Determine the [X, Y] coordinate at the center of the cell enclosing the given text.  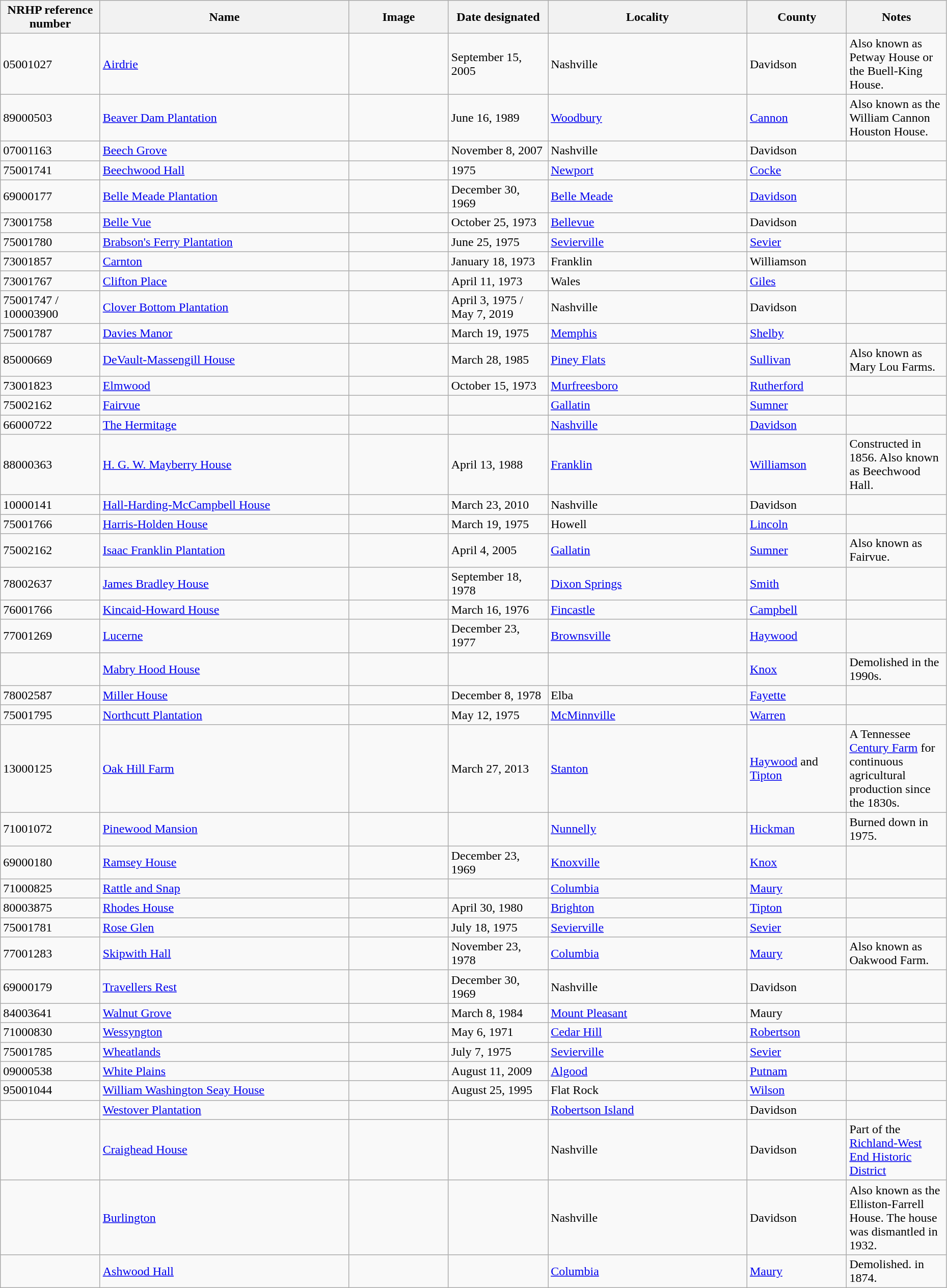
Memphis [648, 333]
69000180 [50, 862]
85000669 [50, 360]
December 23, 1969 [498, 862]
Smith [797, 584]
DeVault-Massengill House [224, 360]
March 16, 1976 [498, 610]
September 15, 2005 [498, 64]
County [797, 17]
73001857 [50, 261]
Fincastle [648, 610]
13000125 [50, 768]
Elmwood [224, 386]
71001072 [50, 829]
Miller House [224, 695]
March 23, 2010 [498, 505]
The Hermitage [224, 425]
Nunnelly [648, 829]
August 25, 1995 [498, 1090]
October 25, 1973 [498, 223]
Kincaid-Howard House [224, 610]
Constructed in 1856. Also known as Beechwood Hall. [897, 464]
April 3, 1975 /May 7, 2019 [498, 307]
May 6, 1971 [498, 1032]
75001795 [50, 715]
Pinewood Mansion [224, 829]
Notes [897, 17]
Campbell [797, 610]
Ashwood Hall [224, 1271]
Also known as Fairvue. [897, 550]
Sullivan [797, 360]
Demolished in the 1990s. [897, 669]
Haywood and Tipton [797, 768]
Cedar Hill [648, 1032]
75001780 [50, 242]
William Washington Seay House [224, 1090]
Beechwood Hall [224, 170]
October 15, 1973 [498, 386]
71000825 [50, 889]
White Plains [224, 1071]
Flat Rock [648, 1090]
Rattle and Snap [224, 889]
09000538 [50, 1071]
Wheatlands [224, 1052]
05001027 [50, 64]
Murfreesboro [648, 386]
January 18, 1973 [498, 261]
Howell [648, 524]
Mount Pleasant [648, 1013]
Knoxville [648, 862]
Locality [648, 17]
75001781 [50, 927]
Clifton Place [224, 281]
73001767 [50, 281]
Lucerne [224, 636]
Haywood [797, 636]
Ramsey House [224, 862]
73001758 [50, 223]
95001044 [50, 1090]
73001823 [50, 386]
Beaver Dam Plantation [224, 118]
Wessyngton [224, 1032]
Walnut Grove [224, 1013]
75001741 [50, 170]
Brabson's Ferry Plantation [224, 242]
Robertson [797, 1032]
McMinnville [648, 715]
March 27, 2013 [498, 768]
Demolished. in 1874. [897, 1271]
Hickman [797, 829]
NRHP reference number [50, 17]
Westover Plantation [224, 1110]
Rhodes House [224, 908]
James Bradley House [224, 584]
88000363 [50, 464]
Beech Grove [224, 151]
71000830 [50, 1032]
May 12, 1975 [498, 715]
Mabry Hood House [224, 669]
84003641 [50, 1013]
Tipton [797, 908]
Also known as the William Cannon Houston House. [897, 118]
Also known as Mary Lou Farms. [897, 360]
April 30, 1980 [498, 908]
Belle Meade Plantation [224, 197]
77001269 [50, 636]
1975 [498, 170]
Image [398, 17]
Dixon Springs [648, 584]
Robertson Island [648, 1110]
Fairvue [224, 405]
78002637 [50, 584]
Part of the Richland-West End Historic District [897, 1150]
April 4, 2005 [498, 550]
80003875 [50, 908]
March 28, 1985 [498, 360]
Algood [648, 1071]
Davies Manor [224, 333]
Newport [648, 170]
June 16, 1989 [498, 118]
Isaac Franklin Plantation [224, 550]
Putnam [797, 1071]
June 25, 1975 [498, 242]
Burlington [224, 1217]
07001163 [50, 151]
75001766 [50, 524]
Elba [648, 695]
Cannon [797, 118]
Stanton [648, 768]
Also known as Oakwood Farm. [897, 953]
Northcutt Plantation [224, 715]
August 11, 2009 [498, 1071]
Also known as the Elliston-Farrell House. The house was dismantled in 1932. [897, 1217]
April 11, 1973 [498, 281]
Burned down in 1975. [897, 829]
Oak Hill Farm [224, 768]
Travellers Rest [224, 987]
66000722 [50, 425]
Lincoln [797, 524]
Fayette [797, 695]
Harris-Holden House [224, 524]
78002587 [50, 695]
A Tennessee Century Farm for continuous agricultural production since the 1830s. [897, 768]
77001283 [50, 953]
69000177 [50, 197]
July 7, 1975 [498, 1052]
September 18, 1978 [498, 584]
76001766 [50, 610]
Airdrie [224, 64]
H. G. W. Mayberry House [224, 464]
Carnton [224, 261]
Date designated [498, 17]
Shelby [797, 333]
75001785 [50, 1052]
Rose Glen [224, 927]
75001747 /100003900 [50, 307]
Rutherford [797, 386]
Skipwith Hall [224, 953]
75001787 [50, 333]
Belle Meade [648, 197]
Woodbury [648, 118]
Giles [797, 281]
Brighton [648, 908]
Also known as Petway House or the Buell-King House. [897, 64]
Belle Vue [224, 223]
Bellevue [648, 223]
Craighead House [224, 1150]
Name [224, 17]
Brownsville [648, 636]
December 23, 1977 [498, 636]
Piney Flats [648, 360]
Clover Bottom Plantation [224, 307]
November 23, 1978 [498, 953]
69000179 [50, 987]
Cocke [797, 170]
89000503 [50, 118]
November 8, 2007 [498, 151]
Wilson [797, 1090]
10000141 [50, 505]
March 8, 1984 [498, 1013]
Wales [648, 281]
April 13, 1988 [498, 464]
Hall-Harding-McCampbell House [224, 505]
Warren [797, 715]
July 18, 1975 [498, 927]
December 8, 1978 [498, 695]
